Capture the cell that displays the provided text and extract its [X, Y] central coordinate. 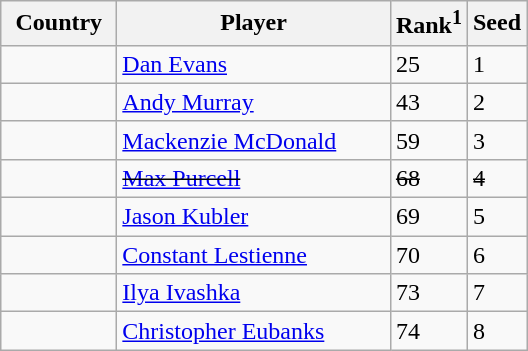
73 [428, 293]
Jason Kubler [254, 217]
Max Purcell [254, 178]
74 [428, 331]
Ilya Ivashka [254, 293]
Seed [496, 24]
Constant Lestienne [254, 255]
Rank1 [428, 24]
2 [496, 102]
7 [496, 293]
43 [428, 102]
Country [59, 24]
25 [428, 64]
Dan Evans [254, 64]
68 [428, 178]
Andy Murray [254, 102]
Christopher Eubanks [254, 331]
1 [496, 64]
6 [496, 255]
Mackenzie McDonald [254, 140]
59 [428, 140]
8 [496, 331]
4 [496, 178]
69 [428, 217]
5 [496, 217]
Player [254, 24]
70 [428, 255]
3 [496, 140]
